Determine the [X, Y] coordinate at the center of the cell enclosing the given text.  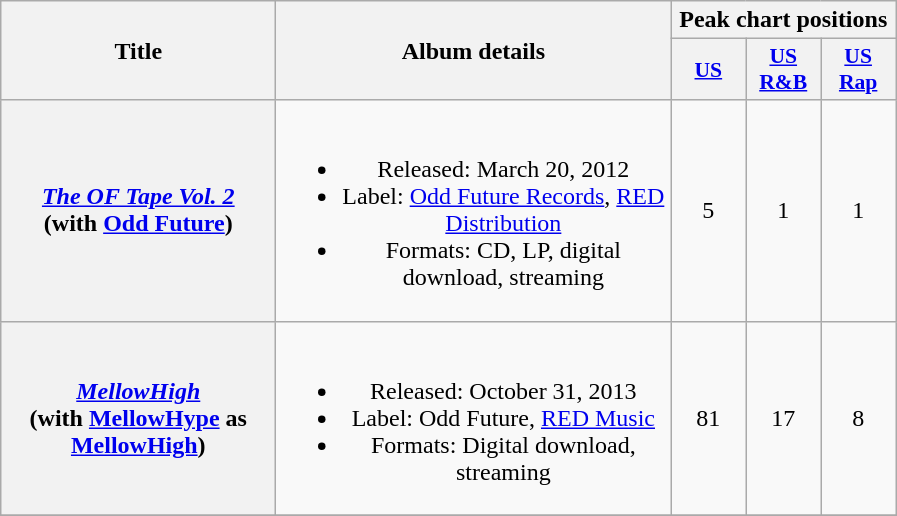
8 [858, 418]
Released: March 20, 2012Label: Odd Future Records, RED DistributionFormats: CD, LP, digital download, streaming [474, 210]
Album details [474, 50]
5 [708, 210]
MellowHigh(with MellowHype as MellowHigh) [138, 418]
US [708, 70]
The OF Tape Vol. 2(with Odd Future) [138, 210]
Released: October 31, 2013Label: Odd Future, RED MusicFormats: Digital download, streaming [474, 418]
81 [708, 418]
USR&B [784, 70]
USRap [858, 70]
Peak chart positions [784, 20]
17 [784, 418]
Title [138, 50]
